For the text-containing cell, return its midpoint in [X, Y] coordinate format. 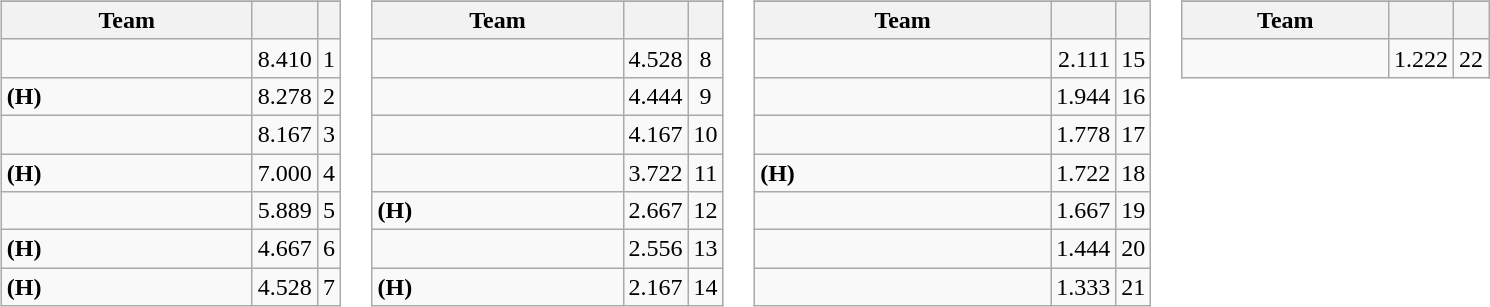
1 [328, 58]
22 [1470, 58]
1.333 [1084, 287]
15 [1134, 58]
2.667 [656, 211]
4.667 [284, 249]
5.889 [284, 211]
4.167 [656, 134]
1.778 [1084, 134]
6 [328, 249]
8 [706, 58]
4.444 [656, 96]
9 [706, 96]
2.167 [656, 287]
13 [706, 249]
17 [1134, 134]
8.278 [284, 96]
4 [328, 173]
12 [706, 211]
14 [706, 287]
3.722 [656, 173]
1.722 [1084, 173]
7.000 [284, 173]
7 [328, 287]
16 [1134, 96]
2 [328, 96]
10 [706, 134]
2.556 [656, 249]
1.222 [1420, 58]
8.410 [284, 58]
19 [1134, 211]
20 [1134, 249]
3 [328, 134]
1.444 [1084, 249]
18 [1134, 173]
21 [1134, 287]
2.111 [1084, 58]
1.944 [1084, 96]
1.667 [1084, 211]
11 [706, 173]
8.167 [284, 134]
5 [328, 211]
